Determine the [x, y] coordinate at the center of the cell enclosing the given text.  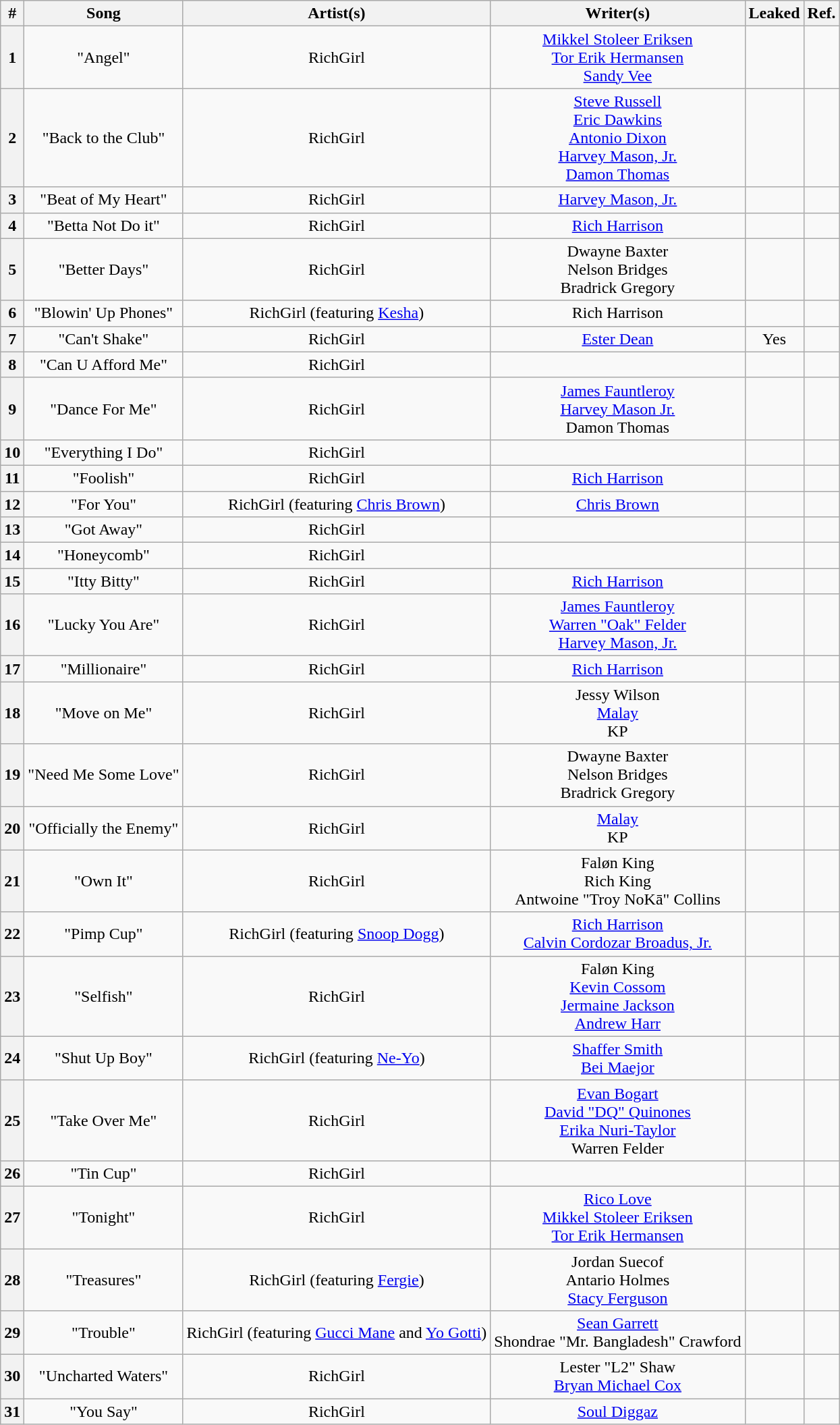
Artist(s) [337, 14]
RichGirl (featuring Snoop Dogg) [337, 934]
3 [12, 200]
RichGirl (featuring Ne-Yo) [337, 1058]
"Foolish" [104, 478]
Harvey Mason, Jr. [618, 200]
"For You" [104, 504]
10 [12, 452]
"Shut Up Boy" [104, 1058]
"Beat of My Heart" [104, 200]
Shaffer Smith Bei Maejor [618, 1058]
8 [12, 365]
24 [12, 1058]
22 [12, 934]
5 [12, 269]
Leaked [775, 14]
12 [12, 504]
31 [12, 1411]
"Tin Cup" [104, 1173]
Malay KP [618, 828]
"You Say" [104, 1411]
6 [12, 313]
14 [12, 556]
# [12, 14]
"Pimp Cup" [104, 934]
23 [12, 996]
"Back to the Club" [104, 138]
"Treasures" [104, 1280]
26 [12, 1173]
Soul Diggaz [618, 1411]
RichGirl (featuring Kesha) [337, 313]
4 [12, 225]
25 [12, 1121]
"Lucky You Are" [104, 625]
"Move on Me" [104, 713]
RichGirl (featuring Gucci Mane and Yo Gotti) [337, 1333]
7 [12, 339]
11 [12, 478]
Faløn King Rich King Antwoine "Troy NoKā" Collins [618, 881]
15 [12, 581]
"Dance For Me" [104, 408]
Jordan Suecof Antario Holmes Stacy Ferguson [618, 1280]
"Uncharted Waters" [104, 1377]
13 [12, 530]
Evan Bogart David "DQ" Quinones Erika Nuri-Taylor Warren Felder [618, 1121]
Song [104, 14]
Ref. [822, 14]
28 [12, 1280]
RichGirl (featuring Chris Brown) [337, 504]
James Fauntleroy Harvey Mason Jr. Damon Thomas [618, 408]
Rico Love Mikkel Stoleer Eriksen Tor Erik Hermansen [618, 1217]
Steve Russell Eric Dawkins Antonio Dixon Harvey Mason, Jr. Damon Thomas [618, 138]
Faløn King Kevin Cossom Jermaine Jackson Andrew Harr [618, 996]
"Millionaire" [104, 669]
"Itty Bitty" [104, 581]
"Need Me Some Love" [104, 775]
21 [12, 881]
James Fauntleroy Warren "Oak" Felder Harvey Mason, Jr. [618, 625]
"Trouble" [104, 1333]
17 [12, 669]
Ester Dean [618, 339]
2 [12, 138]
"Better Days" [104, 269]
"Got Away" [104, 530]
"Can U Afford Me" [104, 365]
18 [12, 713]
"Own It" [104, 881]
19 [12, 775]
Writer(s) [618, 14]
Chris Brown [618, 504]
1 [12, 57]
30 [12, 1377]
"Take Over Me" [104, 1121]
"Angel" [104, 57]
"Betta Not Do it" [104, 225]
"Blowin' Up Phones" [104, 313]
16 [12, 625]
9 [12, 408]
RichGirl (featuring Fergie) [337, 1280]
Mikkel Stoleer Eriksen Tor Erik Hermansen Sandy Vee [618, 57]
Rich Harrison Calvin Cordozar Broadus, Jr. [618, 934]
Jessy Wilson Malay KP [618, 713]
"Honeycomb" [104, 556]
27 [12, 1217]
"Officially the Enemy" [104, 828]
20 [12, 828]
Yes [775, 339]
Sean Garrett Shondrae "Mr. Bangladesh" Crawford [618, 1333]
"Tonight" [104, 1217]
29 [12, 1333]
"Everything I Do" [104, 452]
Lester "L2" Shaw Bryan Michael Cox [618, 1377]
"Selfish" [104, 996]
"Can't Shake" [104, 339]
